Capture the cell that displays the provided text and extract its (x, y) central coordinate. 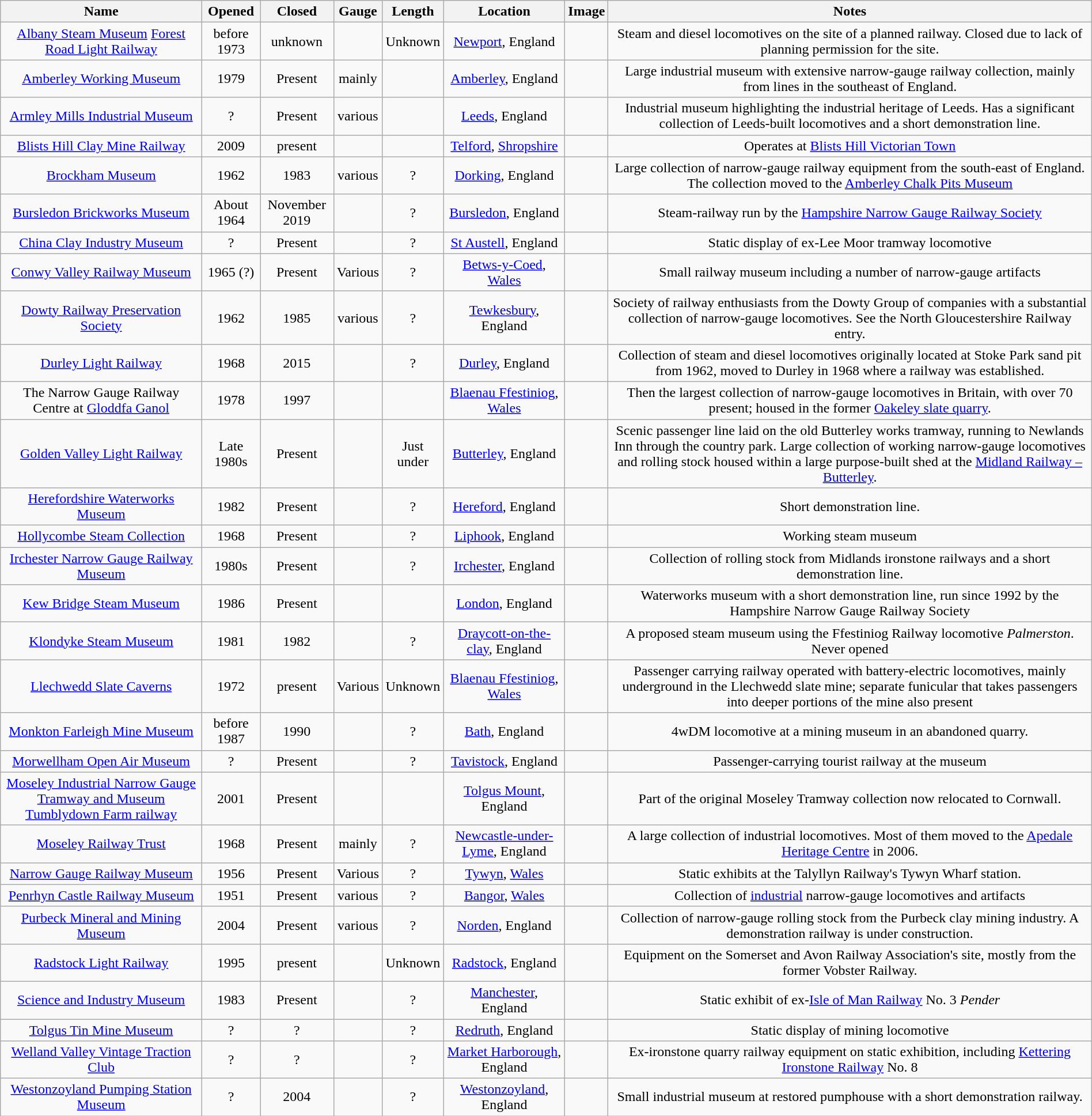
Blists Hill Clay Mine Railway (101, 146)
1985 (297, 317)
Gauge (358, 12)
Bursledon Brickworks Museum (101, 213)
1972 (232, 686)
Part of the original Moseley Tramway collection now relocated to Cornwall. (850, 799)
Hereford, England (505, 507)
Then the largest collection of narrow-gauge locomotives in Britain, with over 70 present; housed in the former Oakeley slate quarry. (850, 400)
Static exhibits at the Talyllyn Railway's Tywyn Wharf station. (850, 873)
Dorking, England (505, 175)
Collection of rolling stock from Midlands ironstone railways and a short demonstration line. (850, 566)
unknown (297, 41)
China Clay Industry Museum (101, 243)
Newport, England (505, 41)
Durley, England (505, 363)
Collection of industrial narrow-gauge locomotives and artifacts (850, 895)
1997 (297, 400)
Closed (297, 12)
Tolgus Mount, England (505, 799)
Large industrial museum with extensive narrow-gauge railway collection, mainly from lines in the southeast of England. (850, 78)
Dowty Railway Preservation Society (101, 317)
1956 (232, 873)
Herefordshire Waterworks Museum (101, 507)
Working steam museum (850, 536)
Late 1980s (232, 454)
1965 (?) (232, 272)
Betws-y-Coed, Wales (505, 272)
Steam and diesel locomotives on the site of a planned railway. Closed due to lack of planning permission for the site. (850, 41)
1986 (232, 604)
Large collection of narrow-gauge railway equipment from the south-east of England. The collection moved to the Amberley Chalk Pits Museum (850, 175)
Science and Industry Museum (101, 1000)
Opened (232, 12)
Radstock, England (505, 962)
Morwellham Open Air Museum (101, 761)
Tavistock, England (505, 761)
Liphook, England (505, 536)
A proposed steam museum using the Ffestiniog Railway locomotive Palmerston. Never opened (850, 641)
Narrow Gauge Railway Museum (101, 873)
Length (414, 12)
Hollycombe Steam Collection (101, 536)
Telford, Shropshire (505, 146)
1951 (232, 895)
Armley Mills Industrial Museum (101, 116)
before 1987 (232, 732)
Draycott-on-the-clay, England (505, 641)
Equipment on the Somerset and Avon Railway Association's site, mostly from the former Vobster Railway. (850, 962)
Small industrial museum at restored pumphouse with a short demonstration railway. (850, 1097)
4wDM locomotive at a mining museum in an abandoned quarry. (850, 732)
Newcastle-under-Lyme, England (505, 843)
Manchester, England (505, 1000)
Operates at Blists Hill Victorian Town (850, 146)
The Narrow Gauge Railway Centre at Gloddfa Ganol (101, 400)
London, England (505, 604)
Westonzoyland, England (505, 1097)
Passenger-carrying tourist railway at the museum (850, 761)
Just under (414, 454)
Name (101, 12)
Bath, England (505, 732)
Durley Light Railway (101, 363)
1978 (232, 400)
Conwy Valley Railway Museum (101, 272)
Tywyn, Wales (505, 873)
Penrhyn Castle Railway Museum (101, 895)
Monkton Farleigh Mine Museum (101, 732)
Steam-railway run by the Hampshire Narrow Gauge Railway Society (850, 213)
Notes (850, 12)
2009 (232, 146)
Tewkesbury, England (505, 317)
Purbeck Mineral and Mining Museum (101, 925)
Kew Bridge Steam Museum (101, 604)
Butterley, England (505, 454)
Norden, England (505, 925)
Collection of narrow-gauge rolling stock from the Purbeck clay mining industry. A demonstration railway is under construction. (850, 925)
1980s (232, 566)
Amberley Working Museum (101, 78)
Static display of mining locomotive (850, 1030)
Radstock Light Railway (101, 962)
A large collection of industrial locomotives. Most of them moved to the Apedale Heritage Centre in 2006. (850, 843)
Amberley, England (505, 78)
Golden Valley Light Railway (101, 454)
Albany Steam Museum Forest Road Light Railway (101, 41)
Image (586, 12)
Redruth, England (505, 1030)
About 1964 (232, 213)
Klondyke Steam Museum (101, 641)
Westonzoyland Pumping Station Museum (101, 1097)
Market Harborough, England (505, 1060)
1979 (232, 78)
Bursledon, England (505, 213)
Moseley Industrial Narrow Gauge Tramway and Museum Tumblydown Farm railway (101, 799)
Irchester Narrow Gauge Railway Museum (101, 566)
Static exhibit of ex-Isle of Man Railway No. 3 Pender (850, 1000)
Bangor, Wales (505, 895)
Location (505, 12)
Leeds, England (505, 116)
Brockham Museum (101, 175)
Moseley Railway Trust (101, 843)
1990 (297, 732)
Ex-ironstone quarry railway equipment on static exhibition, including Kettering Ironstone Railway No. 8 (850, 1060)
before 1973 (232, 41)
1981 (232, 641)
2015 (297, 363)
Llechwedd Slate Caverns (101, 686)
Tolgus Tin Mine Museum (101, 1030)
Welland Valley Vintage Traction Club (101, 1060)
Waterworks museum with a short demonstration line, run since 1992 by the Hampshire Narrow Gauge Railway Society (850, 604)
St Austell, England (505, 243)
Small railway museum including a number of narrow-gauge artifacts (850, 272)
Static display of ex-Lee Moor tramway locomotive (850, 243)
2001 (232, 799)
Short demonstration line. (850, 507)
Irchester, England (505, 566)
November 2019 (297, 213)
1995 (232, 962)
